For the text-containing cell, return its midpoint in (X, Y) coordinate format. 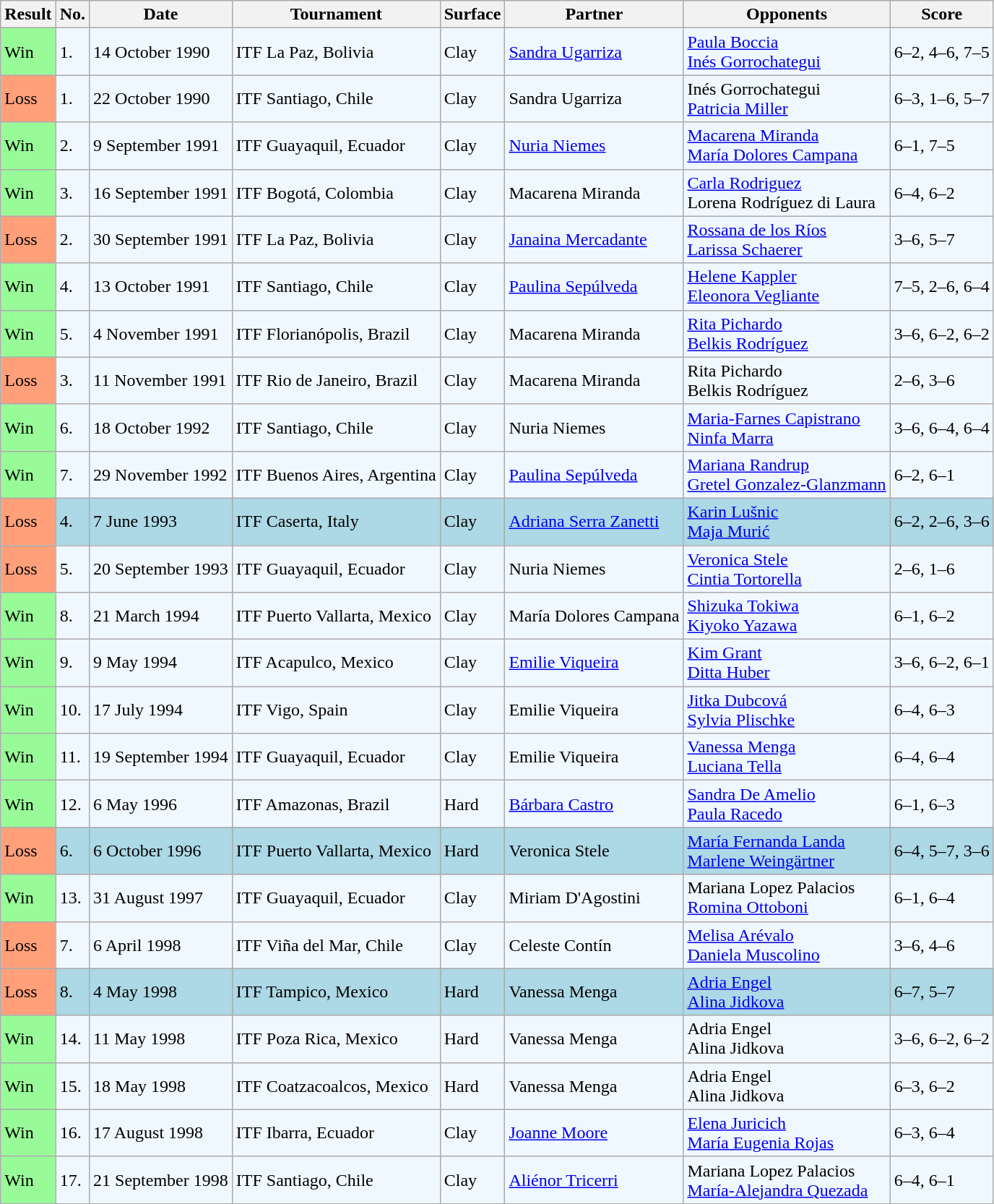
17 August 1998 (161, 1133)
Mariana Lopez Palacios María-Alejandra Quezada (787, 1179)
6–4, 5–7, 3–6 (942, 851)
11 November 1991 (161, 380)
9 September 1991 (161, 146)
Jitka Dubcová Sylvia Plischke (787, 710)
Score (942, 14)
10. (72, 710)
6–3, 1–6, 5–7 (942, 98)
6–2, 6–1 (942, 474)
ITF Coatzacoalcos, Mexico (336, 1085)
Miriam D'Agostini (594, 898)
11 May 1998 (161, 1039)
18 October 1992 (161, 428)
13 October 1991 (161, 286)
ITF Viña del Mar, Chile (336, 945)
11. (72, 757)
6–4, 6–3 (942, 710)
Surface (472, 14)
Joanne Moore (594, 1133)
29 November 1992 (161, 474)
Adriana Serra Zanetti (594, 522)
2–6, 3–6 (942, 380)
3–6, 5–7 (942, 240)
Carla Rodriguez Lorena Rodríguez di Laura (787, 192)
6–1, 7–5 (942, 146)
ITF Tampico, Mexico (336, 992)
ITF Vigo, Spain (336, 710)
17 July 1994 (161, 710)
31 August 1997 (161, 898)
Aliénor Tricerri (594, 1179)
14. (72, 1039)
Helene Kappler Eleonora Vegliante (787, 286)
30 September 1991 (161, 240)
Vanessa Menga Luciana Tella (787, 757)
Janaina Mercadante (594, 240)
7–5, 2–6, 6–4 (942, 286)
16. (72, 1133)
ITF Caserta, Italy (336, 522)
20 September 1993 (161, 568)
ITF Bogotá, Colombia (336, 192)
12. (72, 804)
Mariana Lopez Palacios Romina Ottoboni (787, 898)
Karin Lušnic Maja Murić (787, 522)
2–6, 1–6 (942, 568)
Sandra De Amelio Paula Racedo (787, 804)
Macarena Miranda María Dolores Campana (787, 146)
Tournament (336, 14)
Melisa Arévalo Daniela Muscolino (787, 945)
Elena Juricich María Eugenia Rojas (787, 1133)
Maria-Farnes Capistrano Ninfa Marra (787, 428)
María Fernanda Landa Marlene Weingärtner (787, 851)
Opponents (787, 14)
3–6, 6–4, 6–4 (942, 428)
Date (161, 14)
Partner (594, 14)
Bárbara Castro (594, 804)
ITF Florianópolis, Brazil (336, 334)
Rossana de los Ríos Larissa Schaerer (787, 240)
6–4, 6–2 (942, 192)
6–4, 6–1 (942, 1179)
4 May 1998 (161, 992)
ITF Buenos Aires, Argentina (336, 474)
18 May 1998 (161, 1085)
7 June 1993 (161, 522)
16 September 1991 (161, 192)
6–1, 6–4 (942, 898)
ITF Ibarra, Ecuador (336, 1133)
Celeste Contín (594, 945)
Shizuka Tokiwa Kiyoko Yazawa (787, 616)
Veronica Stele Cintia Tortorella (787, 568)
4 November 1991 (161, 334)
6–3, 6–4 (942, 1133)
6–2, 4–6, 7–5 (942, 52)
9. (72, 663)
Mariana Randrup Gretel Gonzalez-Glanzmann (787, 474)
22 October 1990 (161, 98)
21 March 1994 (161, 616)
3–6, 6–2, 6–1 (942, 663)
3–6, 4–6 (942, 945)
ITF Acapulco, Mexico (336, 663)
No. (72, 14)
19 September 1994 (161, 757)
ITF Amazonas, Brazil (336, 804)
Inés Gorrochategui Patricia Miller (787, 98)
Paula Boccia Inés Gorrochategui (787, 52)
6–2, 2–6, 3–6 (942, 522)
María Dolores Campana (594, 616)
21 September 1998 (161, 1179)
15. (72, 1085)
6–4, 6–4 (942, 757)
6–7, 5–7 (942, 992)
Result (28, 14)
6 October 1996 (161, 851)
6–1, 6–2 (942, 616)
Veronica Stele (594, 851)
Kim Grant Ditta Huber (787, 663)
6 April 1998 (161, 945)
6–1, 6–3 (942, 804)
14 October 1990 (161, 52)
6 May 1996 (161, 804)
ITF Rio de Janeiro, Brazil (336, 380)
13. (72, 898)
17. (72, 1179)
9 May 1994 (161, 663)
6–3, 6–2 (942, 1085)
ITF Poza Rica, Mexico (336, 1039)
